Detect which cell encompasses the target text, then output its (X, Y) center coordinate. 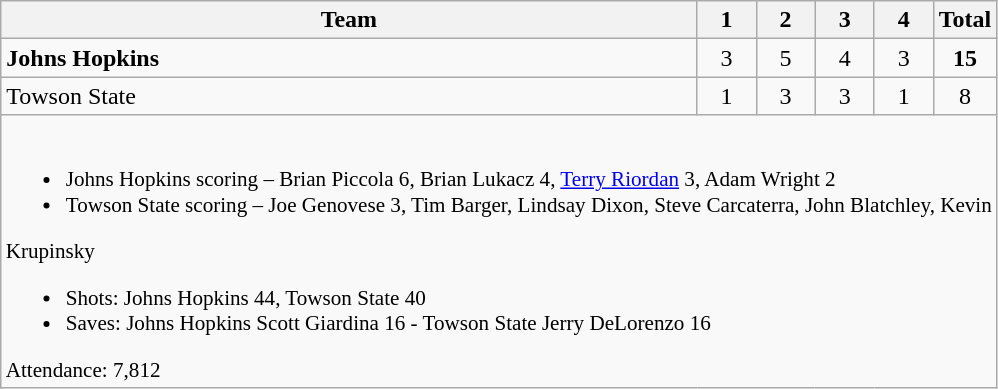
Team (349, 20)
15 (965, 58)
Towson State (349, 96)
Total (965, 20)
Johns Hopkins (349, 58)
5 (786, 58)
8 (965, 96)
2 (786, 20)
